Capture the cell that displays the provided text and extract its (x, y) central coordinate. 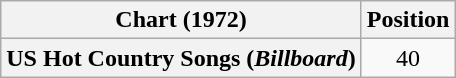
Chart (1972) (181, 20)
40 (408, 58)
US Hot Country Songs (Billboard) (181, 58)
Position (408, 20)
